Capture the cell that displays the provided text and extract its (X, Y) central coordinate. 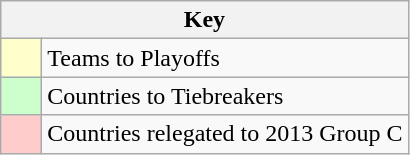
Countries relegated to 2013 Group C (225, 134)
Key (204, 20)
Countries to Tiebreakers (225, 96)
Teams to Playoffs (225, 58)
